Find where the given text appears and provide that cell's center as [x, y] coordinate. 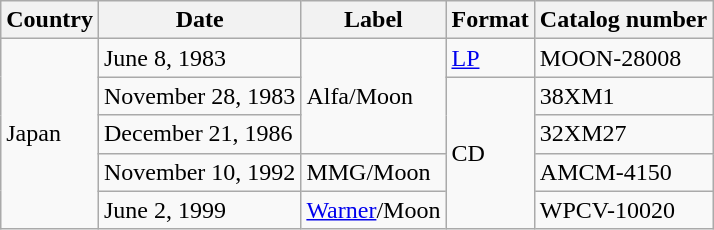
June 8, 1983 [199, 58]
32XM27 [623, 134]
Country [50, 20]
Warner/Moon [374, 210]
Date [199, 20]
Alfa/Moon [374, 96]
MOON-28008 [623, 58]
Label [374, 20]
Catalog number [623, 20]
AMCM-4150 [623, 172]
Japan [50, 134]
38XM1 [623, 96]
MMG/Moon [374, 172]
CD [490, 153]
LP [490, 58]
November 28, 1983 [199, 96]
November 10, 1992 [199, 172]
WPCV-10020 [623, 210]
Format [490, 20]
June 2, 1999 [199, 210]
December 21, 1986 [199, 134]
